For the text-containing cell, return its midpoint in (x, y) coordinate format. 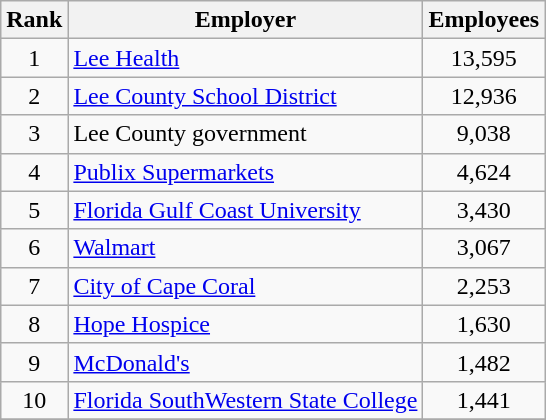
Walmart (246, 248)
McDonald's (246, 362)
2,253 (484, 286)
Hope Hospice (246, 324)
4,624 (484, 172)
Lee County government (246, 134)
5 (34, 210)
9 (34, 362)
1,482 (484, 362)
12,936 (484, 96)
Florida SouthWestern State College (246, 400)
Lee County School District (246, 96)
1,441 (484, 400)
9,038 (484, 134)
Publix Supermarkets (246, 172)
1,630 (484, 324)
3,067 (484, 248)
3,430 (484, 210)
13,595 (484, 58)
2 (34, 96)
1 (34, 58)
Florida Gulf Coast University (246, 210)
7 (34, 286)
8 (34, 324)
City of Cape Coral (246, 286)
3 (34, 134)
Employer (246, 20)
6 (34, 248)
Rank (34, 20)
Employees (484, 20)
10 (34, 400)
4 (34, 172)
Lee Health (246, 58)
